Detect which cell encompasses the target text, then output its [x, y] center coordinate. 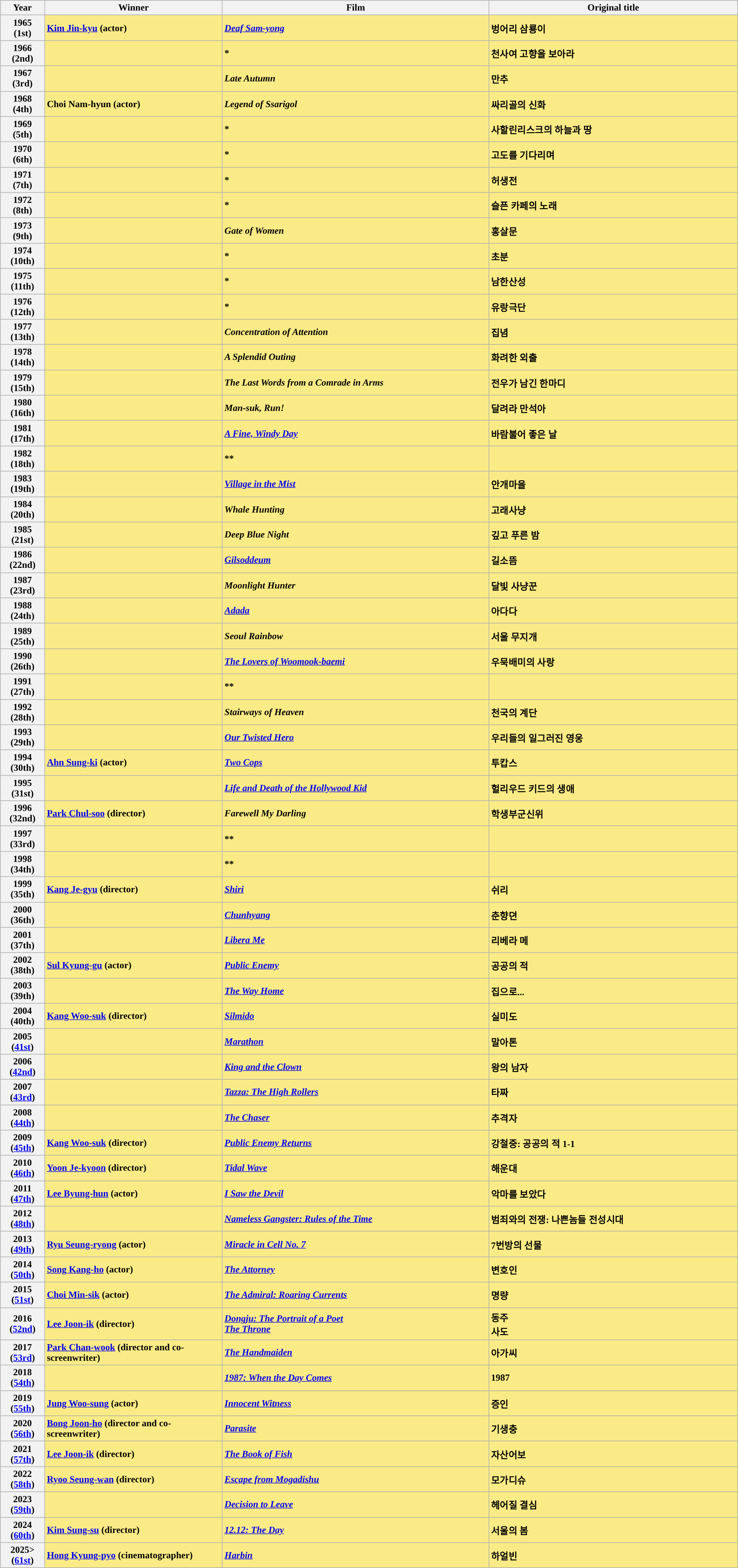
2014(50th) [23, 1270]
하얼빈 [613, 1556]
7번방의 선물 [613, 1244]
1991(27th) [23, 686]
동주사도 [613, 1323]
2023(59th) [23, 1504]
바람불어 좋은 날 [613, 433]
Late Autumn [356, 79]
모가디슈 [613, 1479]
1993(29th) [23, 738]
12.12: The Day [356, 1530]
The Way Home [356, 991]
안개마을 [613, 484]
Escape from Mogadishu [356, 1479]
천사여 고향을 보아라 [613, 53]
달려라 만석아 [613, 408]
1975(11th) [23, 281]
1980(16th) [23, 408]
공공의 적 [613, 965]
A Splendid Outing [356, 358]
우묵배미의 사랑 [613, 661]
King and the Clown [356, 1066]
Silmido [356, 1016]
Hong Kyung-pyo (cinematographer) [134, 1556]
2009(45th) [23, 1143]
1999(35th) [23, 890]
Moonlight Hunter [356, 585]
학생부군신위 [613, 813]
명량 [613, 1295]
Marathon [356, 1041]
남한산성 [613, 281]
1979(15th) [23, 382]
Chunhyang [356, 914]
1968(4th) [23, 104]
악마를 보았다 [613, 1193]
2019(55th) [23, 1403]
Choi Min-sik (actor) [134, 1295]
헐리우드 키드의 생애 [613, 788]
변호인 [613, 1270]
달빛 사냥꾼 [613, 585]
Yoon Je-kyoon (director) [134, 1168]
서울의 봄 [613, 1530]
Stairways of Heaven [356, 712]
Lee Byung-hun (actor) [134, 1193]
1972(8th) [23, 205]
만추 [613, 79]
2022(58th) [23, 1479]
기생충 [613, 1429]
추격자 [613, 1117]
아다다 [613, 611]
The Last Words from a Comrade in Arms [356, 382]
2011(47th) [23, 1193]
2021(57th) [23, 1453]
깊고 푸른 밤 [613, 534]
1977(13th) [23, 332]
1992(28th) [23, 712]
초분 [613, 255]
Tazza: The High Rollers [356, 1092]
I Saw the Devil [356, 1193]
Park Chul-soo (director) [134, 813]
The Chaser [356, 1117]
1969(5th) [23, 129]
1984(20th) [23, 509]
2020(56th) [23, 1429]
1988(24th) [23, 611]
고도를 기다리며 [613, 154]
리베라 메 [613, 940]
1987(23rd) [23, 585]
Kim Sung-su (director) [134, 1530]
1989(25th) [23, 636]
Sul Kyung-gu (actor) [134, 965]
Winner [134, 8]
1976(12th) [23, 306]
Seoul Rainbow [356, 636]
2024(60th) [23, 1530]
Ryu Seung-ryong (actor) [134, 1244]
Miracle in Cell No. 7 [356, 1244]
말아톤 [613, 1041]
천국의 계단 [613, 712]
Jung Woo-sung (actor) [134, 1403]
The Lovers of Woomook-baemi [356, 661]
1994(30th) [23, 763]
1982(18th) [23, 459]
2008(44th) [23, 1117]
Whale Hunting [356, 509]
유랑극단 [613, 306]
사할린리스크의 하늘과 땅 [613, 129]
1995(31st) [23, 788]
Dongju: The Portrait of a PoetThe Throne [356, 1323]
Harbin [356, 1556]
Deep Blue Night [356, 534]
싸리골의 신화 [613, 104]
2025>(61st) [23, 1556]
2013(49th) [23, 1244]
2004(40th) [23, 1016]
Choi Nam-hyun (actor) [134, 104]
Concentration of Attention [356, 332]
The Admiral: Roaring Currents [356, 1295]
1990(26th) [23, 661]
1987 [613, 1378]
Man-suk, Run! [356, 408]
Tidal Wave [356, 1168]
Gate of Women [356, 231]
1987: When the Day Comes [356, 1378]
실미도 [613, 1016]
Village in the Mist [356, 484]
Ryoo Seung-wan (director) [134, 1479]
1997(33rd) [23, 839]
집념 [613, 332]
Ahn Sung-ki (actor) [134, 763]
우리들의 일그러진 영웅 [613, 738]
1986(22nd) [23, 560]
Kim Jin-kyu (actor) [134, 28]
1996(32nd) [23, 813]
고래사냥 [613, 509]
2007(43rd) [23, 1092]
1998(34th) [23, 864]
강철중: 공공의 적 1-1 [613, 1143]
1983(19th) [23, 484]
2000(36th) [23, 914]
홍살문 [613, 231]
1966(2nd) [23, 53]
2017(53rd) [23, 1352]
Gilsoddeum [356, 560]
Public Enemy [356, 965]
1974(10th) [23, 255]
Film [356, 8]
2016(52nd) [23, 1323]
Life and Death of the Hollywood Kid [356, 788]
2003(39th) [23, 991]
증인 [613, 1403]
Shiri [356, 890]
The Book of Fish [356, 1453]
벙어리 삼룡이 [613, 28]
집으로... [613, 991]
화려한 외출 [613, 358]
범죄와의 전쟁: 나쁜놈들 전성시대 [613, 1219]
1965(1st) [23, 28]
Parasite [356, 1429]
Public Enemy Returns [356, 1143]
Two Cops [356, 763]
The Handmaiden [356, 1352]
춘향뎐 [613, 914]
Bong Joon-ho (director and co-screenwriter) [134, 1429]
2010(46th) [23, 1168]
2015(51st) [23, 1295]
1970(6th) [23, 154]
Year [23, 8]
2005(41st) [23, 1041]
Kang Je-gyu (director) [134, 890]
Original title [613, 8]
1973(9th) [23, 231]
아가씨 [613, 1352]
Nameless Gangster: Rules of the Time [356, 1219]
서울 무지개 [613, 636]
타짜 [613, 1092]
Farewell My Darling [356, 813]
자산어보 [613, 1453]
2006(42nd) [23, 1066]
Our Twisted Hero [356, 738]
Song Kang-ho (actor) [134, 1270]
Adada [356, 611]
2012(48th) [23, 1219]
전우가 남긴 한마디 [613, 382]
1971(7th) [23, 180]
The Attorney [356, 1270]
1978(14th) [23, 358]
길소뜸 [613, 560]
왕의 남자 [613, 1066]
쉬리 [613, 890]
1967(3rd) [23, 79]
2001(37th) [23, 940]
2002(38th) [23, 965]
Innocent Witness [356, 1403]
허생전 [613, 180]
투캅스 [613, 763]
A Fine, Windy Day [356, 433]
1981(17th) [23, 433]
헤어질 결심 [613, 1504]
Legend of Ssarigol [356, 104]
Decision to Leave [356, 1504]
Libera Me [356, 940]
Park Chan-wook (director and co-screenwriter) [134, 1352]
해운대 [613, 1168]
2018(54th) [23, 1378]
Deaf Sam-yong [356, 28]
슬픈 카페의 노래 [613, 205]
1985(21st) [23, 534]
